Output the [x, y] coordinate of the center of the cell containing the given text.  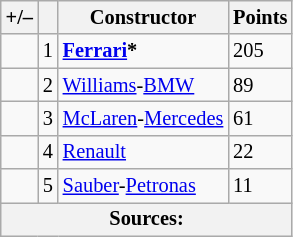
5 [48, 186]
Renault [143, 152]
61 [260, 118]
2 [48, 85]
Williams-BMW [143, 85]
22 [260, 152]
4 [48, 152]
McLaren-Mercedes [143, 118]
11 [260, 186]
Ferrari* [143, 51]
3 [48, 118]
Constructor [143, 17]
Points [260, 17]
1 [48, 51]
Sources: [147, 219]
+/– [20, 17]
Sauber-Petronas [143, 186]
89 [260, 85]
205 [260, 51]
